Return (x, y) of the center of cell containing provided text 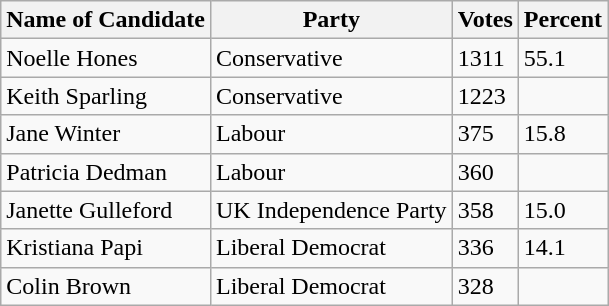
UK Independence Party (331, 210)
Patricia Dedman (106, 172)
55.1 (562, 58)
336 (485, 248)
Name of Candidate (106, 20)
1311 (485, 58)
Party (331, 20)
1223 (485, 96)
Noelle Hones (106, 58)
358 (485, 210)
375 (485, 134)
Janette Gulleford (106, 210)
15.8 (562, 134)
Kristiana Papi (106, 248)
Keith Sparling (106, 96)
328 (485, 286)
Percent (562, 20)
Colin Brown (106, 286)
Jane Winter (106, 134)
14.1 (562, 248)
Votes (485, 20)
360 (485, 172)
15.0 (562, 210)
